Output the [x, y] coordinate of the center of the cell containing the given text.  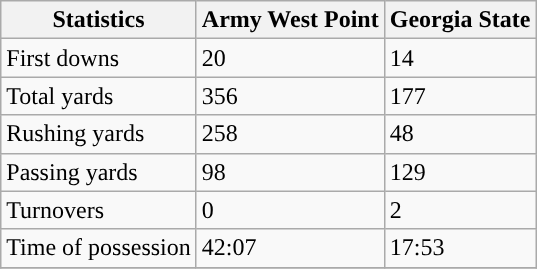
Turnovers [99, 210]
98 [290, 172]
Time of possession [99, 248]
Statistics [99, 20]
Army West Point [290, 20]
48 [460, 134]
177 [460, 96]
42:07 [290, 248]
14 [460, 58]
356 [290, 96]
Passing yards [99, 172]
258 [290, 134]
Total yards [99, 96]
Georgia State [460, 20]
129 [460, 172]
0 [290, 210]
First downs [99, 58]
20 [290, 58]
Rushing yards [99, 134]
17:53 [460, 248]
2 [460, 210]
